Identify which cell holds the provided text, then report its [X, Y] central coordinate. 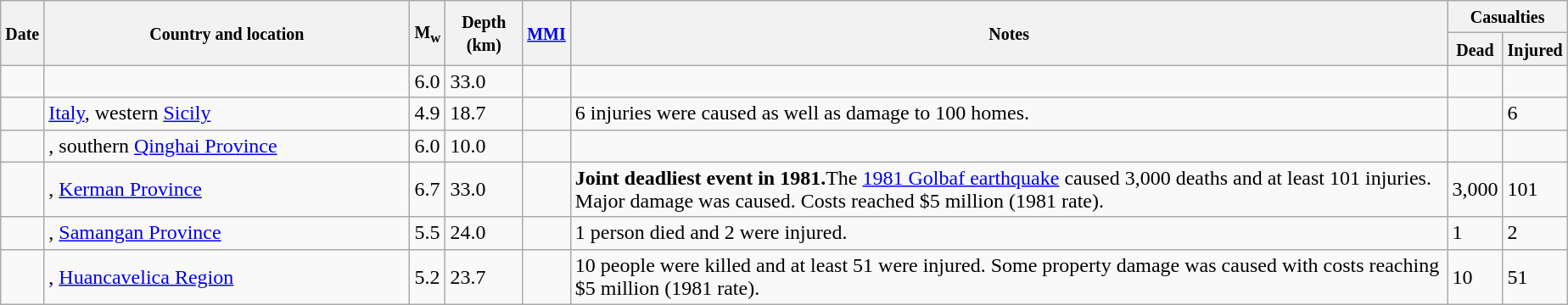
101 [1535, 190]
Depth (km) [484, 33]
51 [1535, 276]
Date [22, 33]
1 [1475, 233]
Casualties [1507, 17]
24.0 [484, 233]
Italy, western Sicily [227, 114]
Injured [1535, 49]
, Kerman Province [227, 190]
Country and location [227, 33]
6 injuries were caused as well as damage to 100 homes. [1009, 114]
Notes [1009, 33]
10.0 [484, 146]
6 [1535, 114]
MMI [546, 33]
23.7 [484, 276]
, Samangan Province [227, 233]
3,000 [1475, 190]
10 people were killed and at least 51 were injured. Some property damage was caused with costs reaching $5 million (1981 rate). [1009, 276]
10 [1475, 276]
, Huancavelica Region [227, 276]
18.7 [484, 114]
6.7 [428, 190]
, southern Qinghai Province [227, 146]
5.2 [428, 276]
Dead [1475, 49]
4.9 [428, 114]
5.5 [428, 233]
1 person died and 2 were injured. [1009, 233]
2 [1535, 233]
Mw [428, 33]
